Capture the cell that displays the provided text and extract its [X, Y] central coordinate. 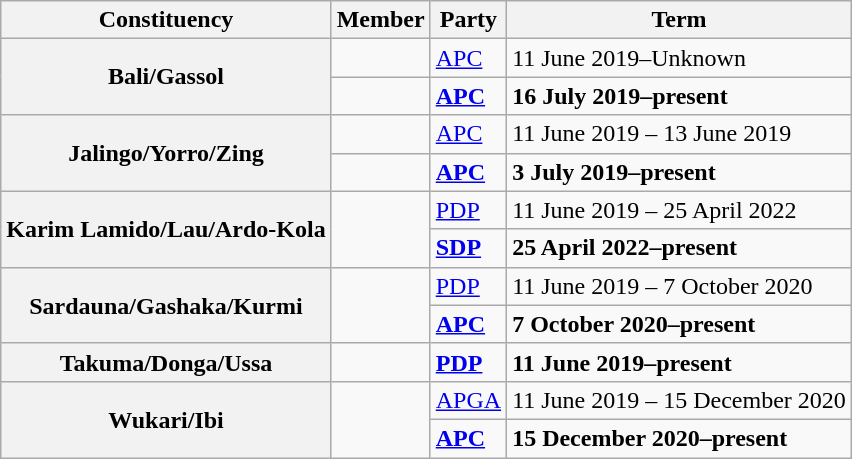
7 October 2020–present [680, 324]
15 December 2020–present [680, 438]
Takuma/Donga/Ussa [166, 362]
Sardauna/Gashaka/Kurmi [166, 305]
SDP [468, 248]
Term [680, 20]
11 June 2019–present [680, 362]
Wukari/Ibi [166, 419]
Member [380, 20]
APGA [468, 400]
11 June 2019 – 7 October 2020 [680, 286]
Constituency [166, 20]
25 April 2022–present [680, 248]
Party [468, 20]
Jalingo/Yorro/Zing [166, 153]
16 July 2019–present [680, 96]
3 July 2019–present [680, 172]
Bali/Gassol [166, 77]
11 June 2019 – 25 April 2022 [680, 210]
11 June 2019 – 13 June 2019 [680, 134]
11 June 2019 – 15 December 2020 [680, 400]
11 June 2019–Unknown [680, 58]
Karim Lamido/Lau/Ardo-Kola [166, 229]
